Detect which cell encompasses the target text, then output its (X, Y) center coordinate. 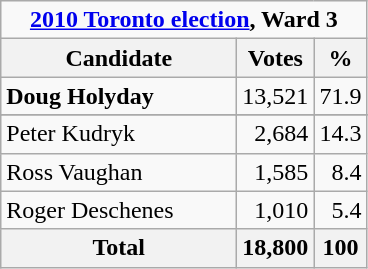
2,684 (276, 134)
% (340, 58)
Roger Deschenes (119, 210)
Peter Kudryk (119, 134)
18,800 (276, 248)
5.4 (340, 210)
Total (119, 248)
100 (340, 248)
Ross Vaughan (119, 172)
Candidate (119, 58)
71.9 (340, 96)
1,010 (276, 210)
1,585 (276, 172)
Votes (276, 58)
13,521 (276, 96)
8.4 (340, 172)
14.3 (340, 134)
2010 Toronto election, Ward 3 (184, 20)
Doug Holyday (119, 96)
